Return (x, y) of the center of cell containing provided text 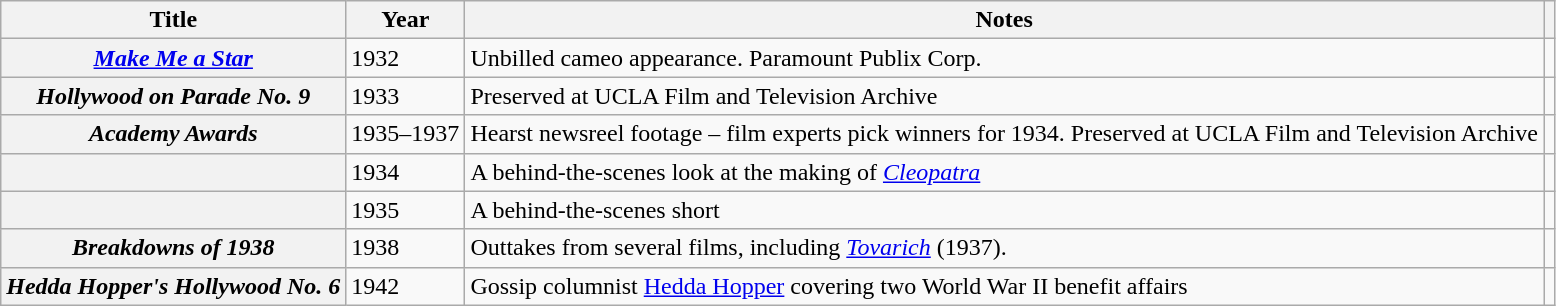
Make Me a Star (174, 58)
1934 (406, 172)
Year (406, 20)
1932 (406, 58)
Hollywood on Parade No. 9 (174, 96)
Outtakes from several films, including Tovarich (1937). (1004, 248)
Hearst newsreel footage – film experts pick winners for 1934. Preserved at UCLA Film and Television Archive (1004, 134)
1935–1937 (406, 134)
Academy Awards (174, 134)
A behind-the-scenes look at the making of Cleopatra (1004, 172)
A behind-the-scenes short (1004, 210)
1935 (406, 210)
1942 (406, 286)
Breakdowns of 1938 (174, 248)
Notes (1004, 20)
Title (174, 20)
Unbilled cameo appearance. Paramount Publix Corp. (1004, 58)
Hedda Hopper's Hollywood No. 6 (174, 286)
Gossip columnist Hedda Hopper covering two World War II benefit affairs (1004, 286)
1933 (406, 96)
1938 (406, 248)
Preserved at UCLA Film and Television Archive (1004, 96)
